Capture the cell that displays the provided text and extract its (x, y) central coordinate. 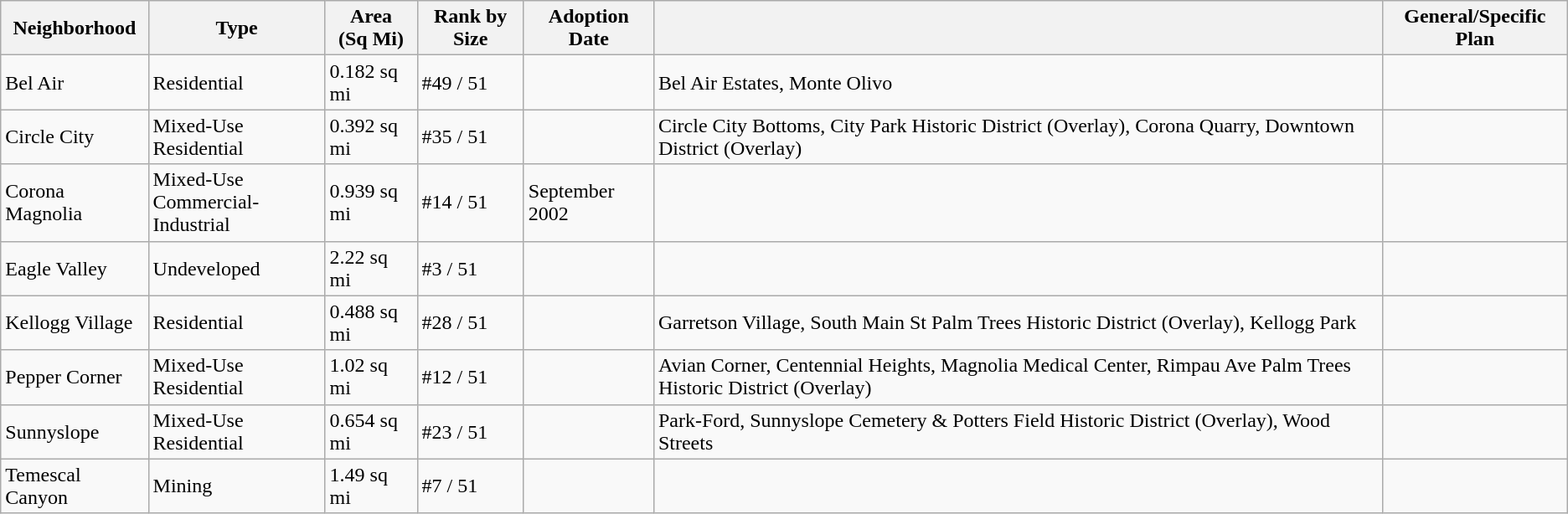
Corona Magnolia (75, 203)
Area(Sq Mi) (371, 28)
#14 / 51 (471, 203)
Adoption Date (588, 28)
Circle City (75, 137)
0.488 sq mi (371, 323)
#7 / 51 (471, 486)
General/Specific Plan (1474, 28)
1.02 sq mi (371, 377)
#23 / 51 (471, 432)
0.182 sq mi (371, 82)
#12 / 51 (471, 377)
Park-Ford, Sunnyslope Cemetery & Potters Field Historic District (Overlay), Wood Streets (1018, 432)
Kellogg Village (75, 323)
Temescal Canyon (75, 486)
Sunnyslope (75, 432)
2.22 sq mi (371, 268)
Garretson Village, South Main St Palm Trees Historic District (Overlay), Kellogg Park (1018, 323)
Bel Air (75, 82)
Circle City Bottoms, City Park Historic District (Overlay), Corona Quarry, Downtown District (Overlay) (1018, 137)
Neighborhood (75, 28)
Rank by Size (471, 28)
Undeveloped (236, 268)
0.392 sq mi (371, 137)
#28 / 51 (471, 323)
September 2002 (588, 203)
1.49 sq mi (371, 486)
Pepper Corner (75, 377)
Eagle Valley (75, 268)
Bel Air Estates, Monte Olivo (1018, 82)
Avian Corner, Centennial Heights, Magnolia Medical Center, Rimpau Ave Palm Trees Historic District (Overlay) (1018, 377)
#35 / 51 (471, 137)
Mixed-UseCommercial-Industrial (236, 203)
Mining (236, 486)
#49 / 51 (471, 82)
#3 / 51 (471, 268)
Type (236, 28)
0.654 sq mi (371, 432)
0.939 sq mi (371, 203)
